Output the [x, y] coordinate of the center of the cell containing the given text.  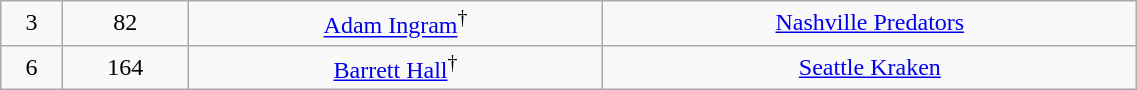
Seattle Kraken [870, 68]
164 [125, 68]
6 [32, 68]
Adam Ingram† [396, 24]
Barrett Hall† [396, 68]
3 [32, 24]
Nashville Predators [870, 24]
82 [125, 24]
